Scan for the cell matching the given text and deliver its [X, Y] coordinate at center. 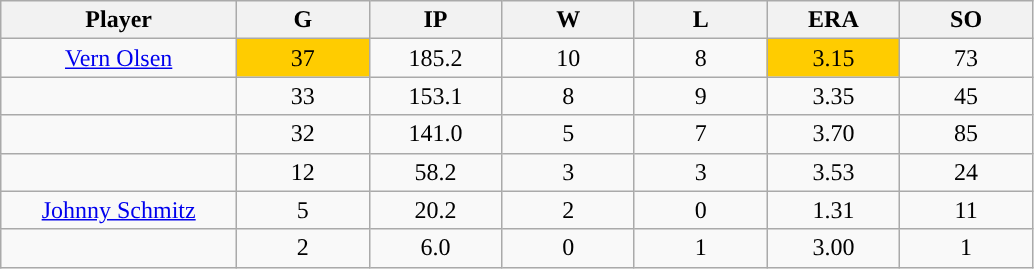
37 [304, 58]
20.2 [436, 210]
SO [966, 20]
12 [304, 172]
Player [119, 20]
3.35 [834, 96]
W [568, 20]
ERA [834, 20]
IP [436, 20]
45 [966, 96]
3.53 [834, 172]
24 [966, 172]
11 [966, 210]
185.2 [436, 58]
58.2 [436, 172]
G [304, 20]
73 [966, 58]
10 [568, 58]
3.00 [834, 248]
9 [700, 96]
L [700, 20]
153.1 [436, 96]
141.0 [436, 134]
6.0 [436, 248]
3.70 [834, 134]
3.15 [834, 58]
7 [700, 134]
1.31 [834, 210]
Johnny Schmitz [119, 210]
Vern Olsen [119, 58]
32 [304, 134]
33 [304, 96]
85 [966, 134]
